Identify which cell holds the provided text, then report its [x, y] central coordinate. 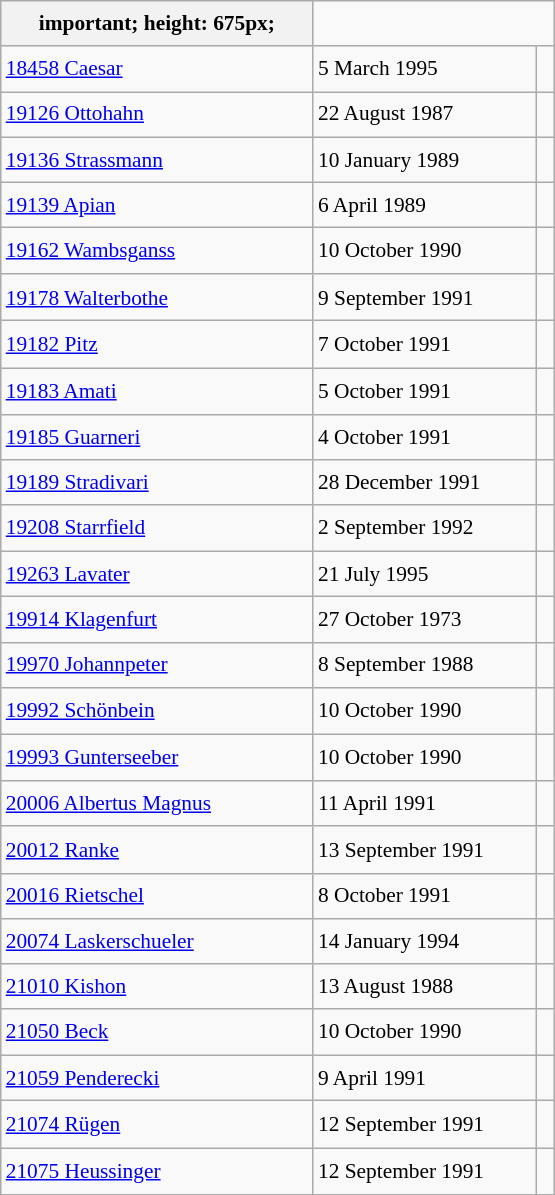
19992 Schönbein [157, 710]
4 October 1991 [424, 436]
important; height: 675px; [157, 24]
19208 Starrfield [157, 528]
5 March 1995 [424, 68]
20074 Laskerschueler [157, 940]
19189 Stradivari [157, 482]
28 December 1991 [424, 482]
9 September 1991 [424, 298]
13 September 1991 [424, 850]
14 January 1994 [424, 940]
11 April 1991 [424, 804]
9 April 1991 [424, 1078]
19182 Pitz [157, 344]
19970 Johannpeter [157, 664]
27 October 1973 [424, 620]
13 August 1988 [424, 986]
8 October 1991 [424, 896]
21074 Rügen [157, 1124]
8 September 1988 [424, 664]
6 April 1989 [424, 204]
21010 Kishon [157, 986]
19136 Strassmann [157, 160]
19185 Guarneri [157, 436]
5 October 1991 [424, 392]
7 October 1991 [424, 344]
18458 Caesar [157, 68]
19263 Lavater [157, 574]
19914 Klagenfurt [157, 620]
19139 Apian [157, 204]
19162 Wambsganss [157, 250]
19993 Gunterseeber [157, 758]
20016 Rietschel [157, 896]
20006 Albertus Magnus [157, 804]
22 August 1987 [424, 114]
19183 Amati [157, 392]
21050 Beck [157, 1032]
19178 Walterbothe [157, 298]
2 September 1992 [424, 528]
21059 Penderecki [157, 1078]
20012 Ranke [157, 850]
10 January 1989 [424, 160]
19126 Ottohahn [157, 114]
21075 Heussinger [157, 1172]
21 July 1995 [424, 574]
